Output the (X, Y) coordinate of the center of the cell containing the given text.  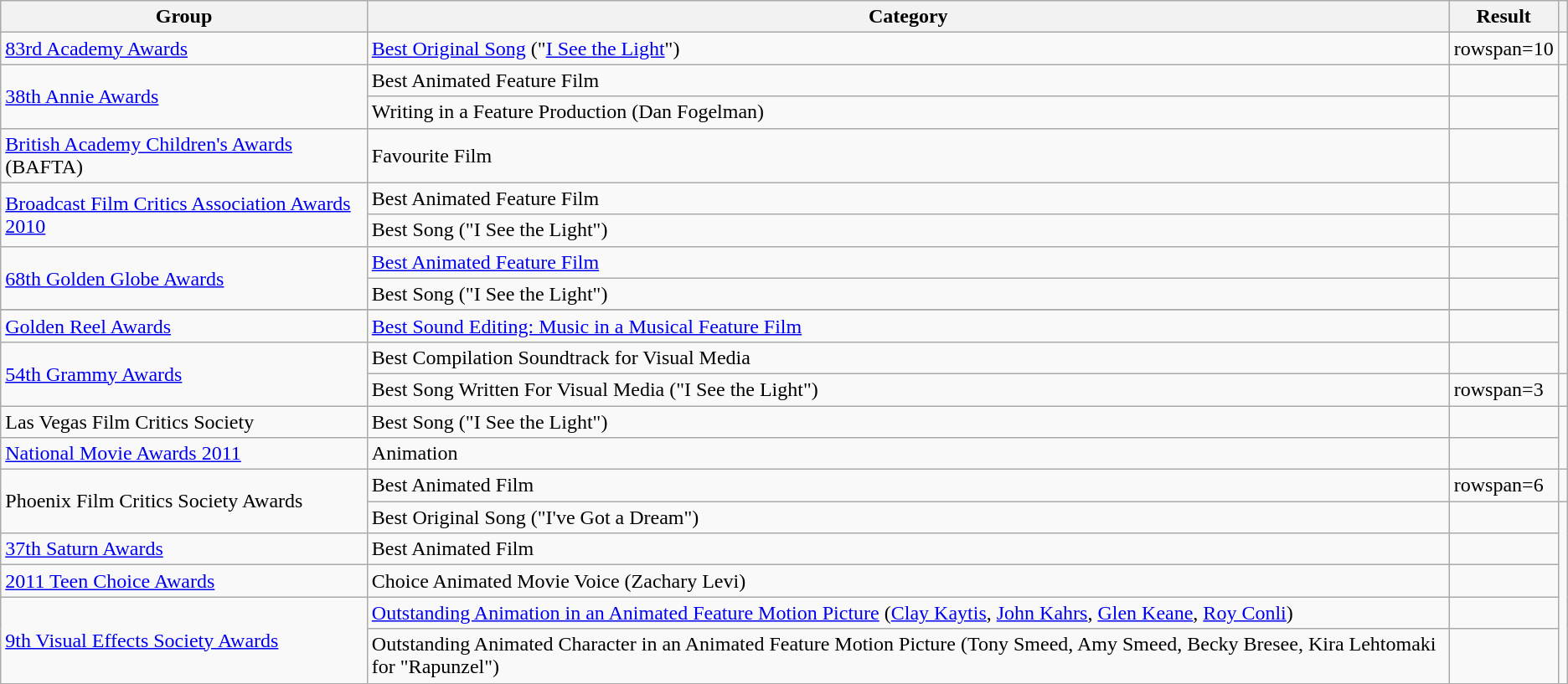
54th Grammy Awards (184, 373)
Las Vegas Film Critics Society (184, 421)
2011 Teen Choice Awards (184, 581)
Best Original Song ("I See the Light") (908, 49)
rowspan=10 (1504, 49)
68th Golden Globe Awards (184, 278)
Result (1504, 17)
38th Annie Awards (184, 96)
Outstanding Animation in an Animated Feature Motion Picture (Clay Kaytis, John Kahrs, Glen Keane, Roy Conli) (908, 613)
Best Sound Editing: Music in a Musical Feature Film (908, 326)
Golden Reel Awards (184, 326)
9th Visual Effects Society Awards (184, 640)
Best Song Written For Visual Media ("I See the Light") (908, 389)
37th Saturn Awards (184, 549)
Best Original Song ("I've Got a Dream") (908, 517)
British Academy Children's Awards (BAFTA) (184, 156)
Category (908, 17)
Choice Animated Movie Voice (Zachary Levi) (908, 581)
Best Compilation Soundtrack for Visual Media (908, 357)
Animation (908, 454)
Writing in a Feature Production (Dan Fogelman) (908, 112)
National Movie Awards 2011 (184, 454)
Phoenix Film Critics Society Awards (184, 501)
rowspan=3 (1504, 389)
83rd Academy Awards (184, 49)
Group (184, 17)
Outstanding Animated Character in an Animated Feature Motion Picture (Tony Smeed, Amy Smeed, Becky Bresee, Kira Lehtomaki for "Rapunzel") (908, 656)
rowspan=6 (1504, 486)
Broadcast Film Critics Association Awards 2010 (184, 214)
Favourite Film (908, 156)
